Return (x, y) of the center of cell containing provided text 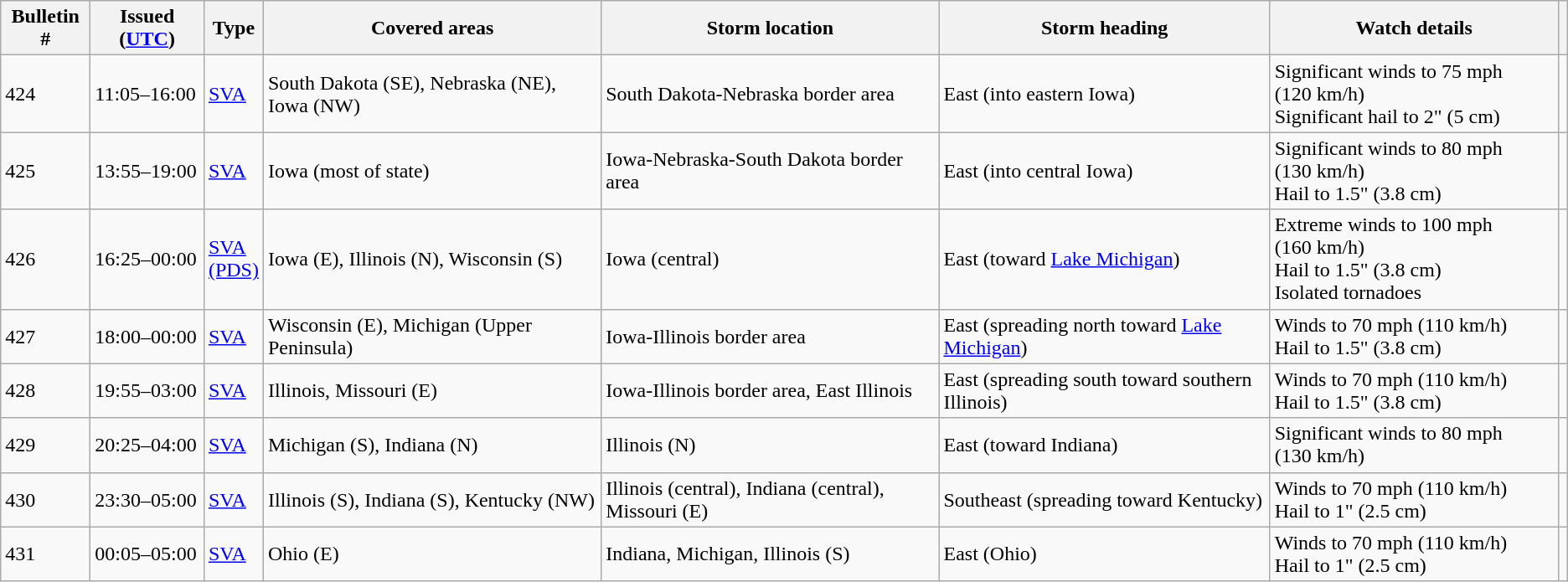
424 (45, 94)
South Dakota (SE), Nebraska (NE), Iowa (NW) (432, 94)
East (into central Iowa) (1104, 171)
Storm location (771, 28)
East (into eastern Iowa) (1104, 94)
425 (45, 171)
426 (45, 260)
Covered areas (432, 28)
Illinois (central), Indiana (central), Missouri (E) (771, 499)
Iowa (most of state) (432, 171)
Illinois, Missouri (E) (432, 390)
Illinois (S), Indiana (S), Kentucky (NW) (432, 499)
431 (45, 554)
428 (45, 390)
23:30–05:00 (147, 499)
Iowa-Illinois border area, East Illinois (771, 390)
Watch details (1414, 28)
Bulletin # (45, 28)
Ohio (E) (432, 554)
Significant winds to 80 mph (130 km/h) (1414, 446)
Michigan (S), Indiana (N) (432, 446)
427 (45, 337)
16:25–00:00 (147, 260)
Iowa-Nebraska-South Dakota border area (771, 171)
Iowa-Illinois border area (771, 337)
Significant winds to 80 mph (130 km/h)Hail to 1.5" (3.8 cm) (1414, 171)
Wisconsin (E), Michigan (Upper Peninsula) (432, 337)
19:55–03:00 (147, 390)
429 (45, 446)
SVA(PDS) (233, 260)
East (toward Indiana) (1104, 446)
13:55–19:00 (147, 171)
Issued (UTC) (147, 28)
East (toward Lake Michigan) (1104, 260)
11:05–16:00 (147, 94)
Significant winds to 75 mph (120 km/h)Significant hail to 2" (5 cm) (1414, 94)
Storm heading (1104, 28)
Iowa (E), Illinois (N), Wisconsin (S) (432, 260)
20:25–04:00 (147, 446)
Iowa (central) (771, 260)
Southeast (spreading toward Kentucky) (1104, 499)
East (spreading south toward southern Illinois) (1104, 390)
South Dakota-Nebraska border area (771, 94)
18:00–00:00 (147, 337)
Indiana, Michigan, Illinois (S) (771, 554)
Type (233, 28)
00:05–05:00 (147, 554)
Extreme winds to 100 mph (160 km/h)Hail to 1.5" (3.8 cm)Isolated tornadoes (1414, 260)
East (Ohio) (1104, 554)
East (spreading north toward Lake Michigan) (1104, 337)
430 (45, 499)
Illinois (N) (771, 446)
